Pinpoint the cell where the given text exists, returning its [x, y] midpoint coordinate. 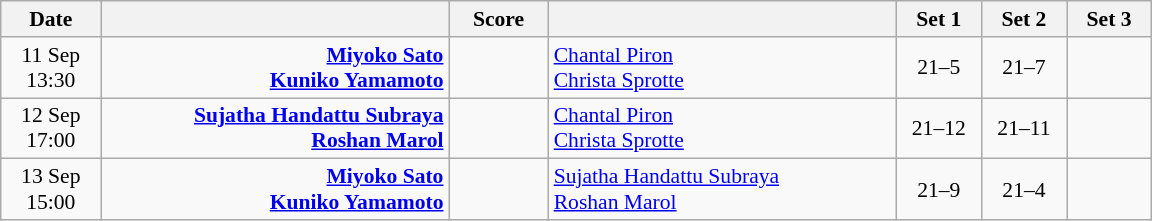
Date [51, 19]
11 Sep13:30 [51, 68]
21–5 [938, 68]
21–7 [1024, 68]
21–4 [1024, 190]
21–12 [938, 128]
Set 3 [1108, 19]
Score [498, 19]
Set 1 [938, 19]
21–9 [938, 190]
Set 2 [1024, 19]
21–11 [1024, 128]
12 Sep17:00 [51, 128]
13 Sep15:00 [51, 190]
